For the text-containing cell, return its midpoint in [x, y] coordinate format. 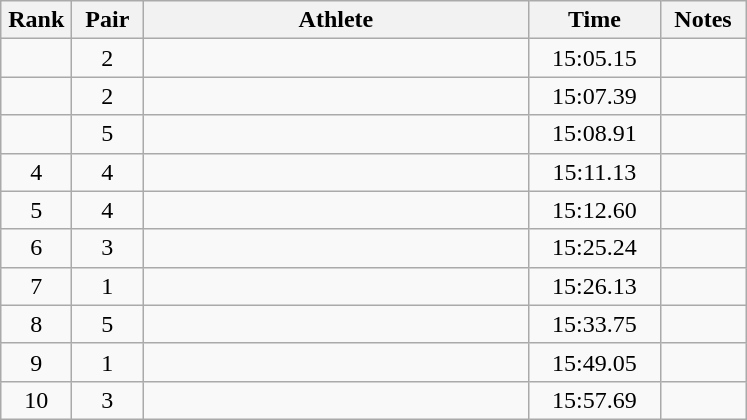
Rank [36, 20]
15:26.13 [594, 286]
6 [36, 248]
15:05.15 [594, 58]
15:08.91 [594, 134]
7 [36, 286]
Pair [108, 20]
15:25.24 [594, 248]
Athlete [336, 20]
15:07.39 [594, 96]
Time [594, 20]
15:33.75 [594, 324]
15:12.60 [594, 210]
15:49.05 [594, 362]
9 [36, 362]
15:57.69 [594, 400]
10 [36, 400]
8 [36, 324]
Notes [703, 20]
15:11.13 [594, 172]
